Scan for the cell matching the given text and deliver its [x, y] coordinate at center. 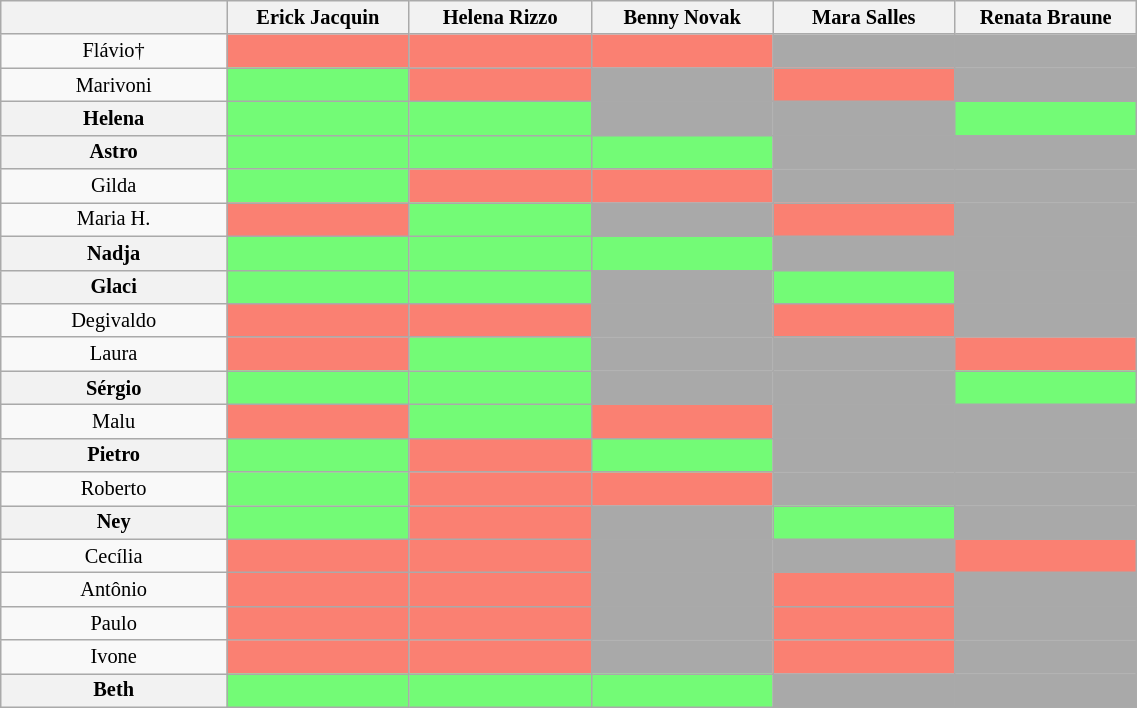
Renata Braune [1045, 17]
Ivone [114, 657]
Erick Jacquin [318, 17]
Beth [114, 690]
Astro [114, 152]
Gilda [114, 186]
Pietro [114, 455]
Helena Rizzo [500, 17]
Malu [114, 421]
Nadja [114, 253]
Flávio† [114, 51]
Laura [114, 354]
Antônio [114, 589]
Helena [114, 118]
Sérgio [114, 388]
Glaci [114, 287]
Benny Novak [682, 17]
Paulo [114, 623]
Cecília [114, 556]
Maria H. [114, 219]
Ney [114, 522]
Marivoni [114, 85]
Mara Salles [864, 17]
Degivaldo [114, 320]
Roberto [114, 489]
